Locate the cell with the specified text and output its (x, y) center coordinate. 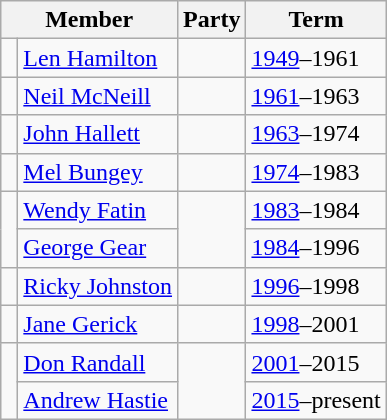
Term (316, 20)
1963–1974 (316, 134)
Wendy Fatin (98, 210)
Jane Gerick (98, 324)
John Hallett (98, 134)
George Gear (98, 248)
1949–1961 (316, 58)
Neil McNeill (98, 96)
1996–1998 (316, 286)
1984–1996 (316, 248)
Member (90, 20)
2015–present (316, 400)
2001–2015 (316, 362)
1983–1984 (316, 210)
Andrew Hastie (98, 400)
1961–1963 (316, 96)
Mel Bungey (98, 172)
1974–1983 (316, 172)
Party (212, 20)
Len Hamilton (98, 58)
Ricky Johnston (98, 286)
Don Randall (98, 362)
1998–2001 (316, 324)
